From the cell containing the given text, extract its center point as (x, y) coordinate. 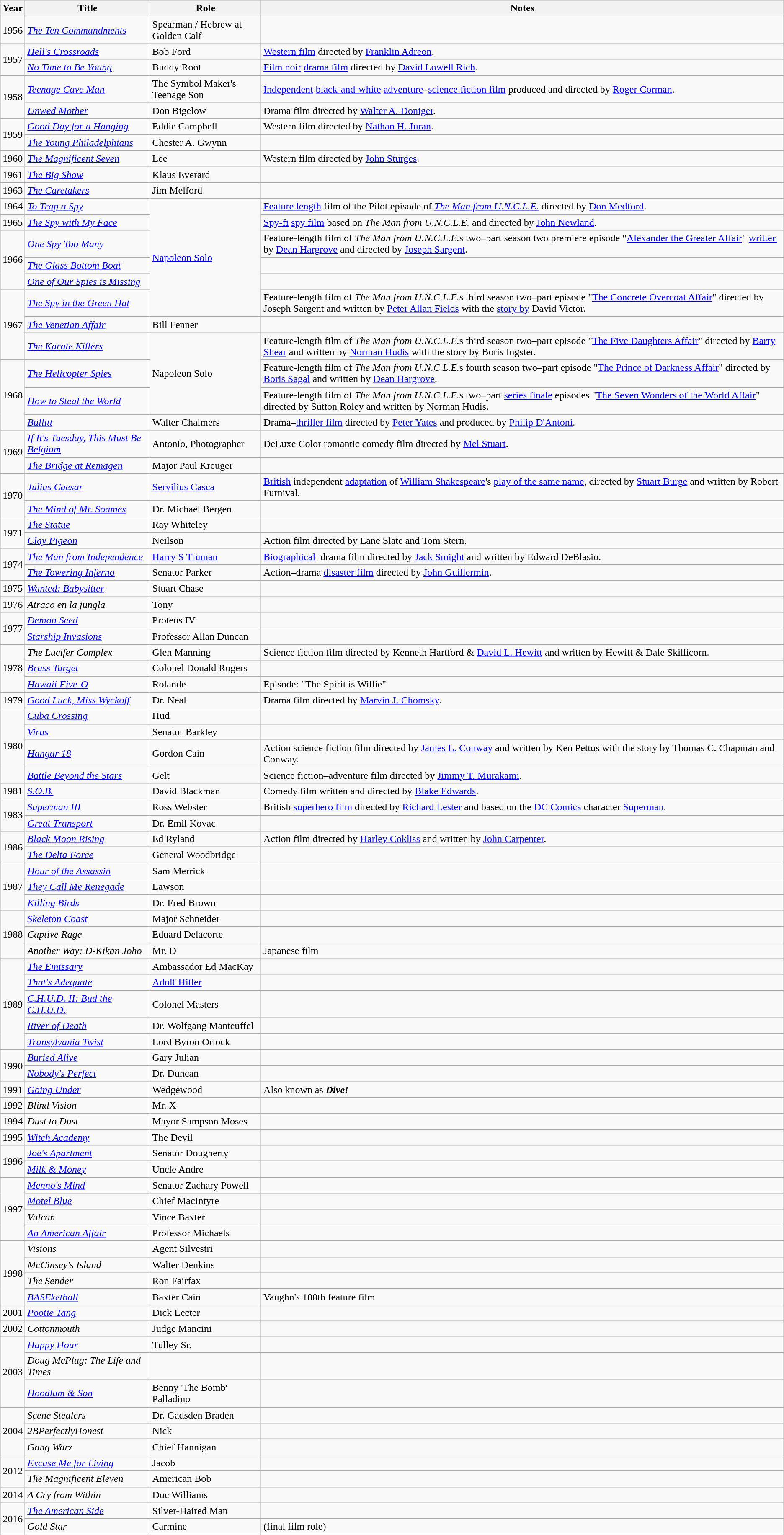
Eduard Delacorte (206, 935)
1959 (13, 134)
1977 (13, 628)
Vaughn's 100th feature film (523, 1297)
Atraco en la jungla (88, 605)
Mayor Sampson Moses (206, 1122)
1970 (13, 495)
Year (13, 8)
Bullitt (88, 422)
Dr. Michael Bergen (206, 509)
1978 (13, 668)
To Trap a Spy (88, 206)
Western film directed by Franklin Adreon. (523, 52)
Buried Alive (88, 1057)
Virus (88, 732)
Buddy Root (206, 67)
Don Bigelow (206, 111)
2016 (13, 1519)
Colonel Masters (206, 1004)
2001 (13, 1313)
1988 (13, 935)
Independent black-and-white adventure–science fiction film produced and directed by Roger Corman. (523, 89)
Gold Star (88, 1527)
Dick Lecter (206, 1313)
1994 (13, 1122)
No Time to Be Young (88, 67)
One Spy Too Many (88, 244)
That's Adequate (88, 982)
The American Side (88, 1511)
Happy Hour (88, 1344)
Excuse Me for Living (88, 1463)
Superman III (88, 807)
Biographical–drama film directed by Jack Smight and written by Edward DeBlasio. (523, 557)
1990 (13, 1065)
BASEketball (88, 1297)
Action–drama disaster film directed by John Guillermin. (523, 573)
Hell's Crossroads (88, 52)
The Towering Inferno (88, 573)
1971 (13, 532)
Blind Vision (88, 1106)
McCinsey's Island (88, 1265)
The Symbol Maker's Teenage Son (206, 89)
Walter Denkins (206, 1265)
Joe's Apartment (88, 1153)
Another Way: D-Kikan Joho (88, 951)
Mr. D (206, 951)
Black Moon Rising (88, 839)
The Emissary (88, 966)
They Call Me Renegade (88, 887)
The Devil (206, 1137)
Film noir drama film directed by David Lowell Rich. (523, 67)
The Spy in the Green Hat (88, 303)
1967 (13, 325)
Milk & Money (88, 1169)
Hud (206, 716)
Ron Fairfax (206, 1281)
If It's Tuesday, This Must Be Belgium (88, 444)
Captive Rage (88, 935)
Judge Mancini (206, 1328)
Killing Birds (88, 903)
Skeleton Coast (88, 919)
The Ten Commandments (88, 30)
Harry S Truman (206, 557)
1961 (13, 174)
Adolf Hitler (206, 982)
Senator Barkley (206, 732)
1956 (13, 30)
Senator Parker (206, 573)
Tony (206, 605)
Tulley Sr. (206, 1344)
Ambassador Ed MacKay (206, 966)
1975 (13, 589)
1981 (13, 791)
Bill Fenner (206, 325)
The Delta Force (88, 855)
Chief Hannigan (206, 1447)
Neilson (206, 540)
Western film directed by John Sturges. (523, 158)
1968 (13, 395)
Rolande (206, 684)
The Helicopter Spies (88, 374)
Uncle Andre (206, 1169)
Doc Williams (206, 1495)
2002 (13, 1328)
Comedy film written and directed by Blake Edwards. (523, 791)
Silver-Haired Man (206, 1511)
River of Death (88, 1026)
Cuba Crossing (88, 716)
1980 (13, 746)
Hawaii Five-O (88, 684)
American Bob (206, 1479)
1996 (13, 1161)
Role (206, 8)
Witch Academy (88, 1137)
Jim Melford (206, 190)
Drama film directed by Walter A. Doniger. (523, 111)
Visions (88, 1249)
Nick (206, 1431)
Starship Invasions (88, 636)
Hangar 18 (88, 753)
The Caretakers (88, 190)
Senator Zachary Powell (206, 1185)
Dr. Fred Brown (206, 903)
Action science fiction film directed by James L. Conway and written by Ken Pettus with the story by Thomas C. Chapman and Conway. (523, 753)
Colonel Donald Rogers (206, 668)
Scene Stealers (88, 1415)
2004 (13, 1431)
Ed Ryland (206, 839)
1997 (13, 1209)
1989 (13, 1004)
Battle Beyond the Stars (88, 775)
1992 (13, 1106)
Action film directed by Harley Cokliss and written by John Carpenter. (523, 839)
Episode: "The Spirit is Willie" (523, 684)
Gary Julian (206, 1057)
1976 (13, 605)
Carmine (206, 1527)
Title (88, 8)
Teenage Cave Man (88, 89)
1963 (13, 190)
Dr. Neal (206, 700)
Chester A. Gwynn (206, 142)
Notes (523, 8)
1979 (13, 700)
Dr. Gadsden Braden (206, 1415)
The Mind of Mr. Soames (88, 509)
Julius Caesar (88, 487)
Antonio, Photographer (206, 444)
Also known as Dive! (523, 1090)
1969 (13, 452)
Action film directed by Lane Slate and Tom Stern. (523, 540)
DeLuxe Color romantic comedy film directed by Mel Stuart. (523, 444)
Vulcan (88, 1217)
Hour of the Assassin (88, 871)
Klaus Everard (206, 174)
The Lucifer Complex (88, 652)
Doug McPlug: The Life and Times (88, 1367)
Nobody's Perfect (88, 1073)
Good Luck, Miss Wyckoff (88, 700)
1960 (13, 158)
The Sender (88, 1281)
Professor Allan Duncan (206, 636)
C.H.U.D. II: Bud the C.H.U.D. (88, 1004)
Gordon Cain (206, 753)
1974 (13, 565)
The Magnificent Eleven (88, 1479)
(final film role) (523, 1527)
Agent Silvestri (206, 1249)
1957 (13, 59)
Demon Seed (88, 620)
The Karate Killers (88, 346)
Pootie Tang (88, 1313)
2014 (13, 1495)
Menno's Mind (88, 1185)
Gang Warz (88, 1447)
Dr. Wolfgang Manteuffel (206, 1026)
1986 (13, 847)
2012 (13, 1471)
2BPerfectlyHonest (88, 1431)
Motel Blue (88, 1201)
Senator Dougherty (206, 1153)
Professor Michaels (206, 1233)
Bob Ford (206, 52)
The Magnificent Seven (88, 158)
Drama film directed by Marvin J. Chomsky. (523, 700)
Brass Target (88, 668)
Major Paul Kreuger (206, 465)
Science fiction film directed by Kenneth Hartford & David L. Hewitt and written by Hewitt & Dale Skillicorn. (523, 652)
Unwed Mother (88, 111)
Dr. Duncan (206, 1073)
The Glass Bottom Boat (88, 266)
Cottonmouth (88, 1328)
One of Our Spies is Missing (88, 282)
1983 (13, 815)
Great Transport (88, 823)
The Big Show (88, 174)
1991 (13, 1090)
The Spy with My Face (88, 222)
1987 (13, 887)
Wedgewood (206, 1090)
An American Affair (88, 1233)
1998 (13, 1273)
Japanese film (523, 951)
Transylvania Twist (88, 1041)
Feature length film of the Pilot episode of The Man from U.N.C.L.E. directed by Don Medford. (523, 206)
British superhero film directed by Richard Lester and based on the DC Comics character Superman. (523, 807)
Lord Byron Orlock (206, 1041)
Mr. X (206, 1106)
Chief MacIntyre (206, 1201)
Good Day for a Hanging (88, 127)
Spearman / Hebrew at Golden Calf (206, 30)
Dr. Emil Kovac (206, 823)
Ray Whiteley (206, 525)
The Man from Independence (88, 557)
Ross Webster (206, 807)
Major Schneider (206, 919)
Sam Merrick (206, 871)
Glen Manning (206, 652)
Spy-fi spy film based on The Man from U.N.C.L.E. and directed by John Newland. (523, 222)
Lee (206, 158)
2003 (13, 1372)
Going Under (88, 1090)
Stuart Chase (206, 589)
Hoodlum & Son (88, 1393)
S.O.B. (88, 791)
Eddie Campbell (206, 127)
British independent adaptation of William Shakespeare's play of the same name, directed by Stuart Burge and written by Robert Furnival. (523, 487)
Vince Baxter (206, 1217)
Baxter Cain (206, 1297)
Benny 'The Bomb' Palladino (206, 1393)
How to Steal the World (88, 401)
Lawson (206, 887)
Drama–thriller film directed by Peter Yates and produced by Philip D'Antoni. (523, 422)
Proteus IV (206, 620)
Clay Pigeon (88, 540)
Walter Chalmers (206, 422)
Wanted: Babysitter (88, 589)
1965 (13, 222)
Jacob (206, 1463)
1958 (13, 97)
Servilius Casca (206, 487)
1995 (13, 1137)
The Statue (88, 525)
The Bridge at Remagen (88, 465)
David Blackman (206, 791)
The Venetian Affair (88, 325)
Dust to Dust (88, 1122)
A Cry from Within (88, 1495)
Western film directed by Nathan H. Juran. (523, 127)
Science fiction–adventure film directed by Jimmy T. Murakami. (523, 775)
1964 (13, 206)
1966 (13, 260)
Gelt (206, 775)
The Young Philadelphians (88, 142)
General Woodbridge (206, 855)
